Output the [X, Y] coordinate of the center of the cell containing the given text.  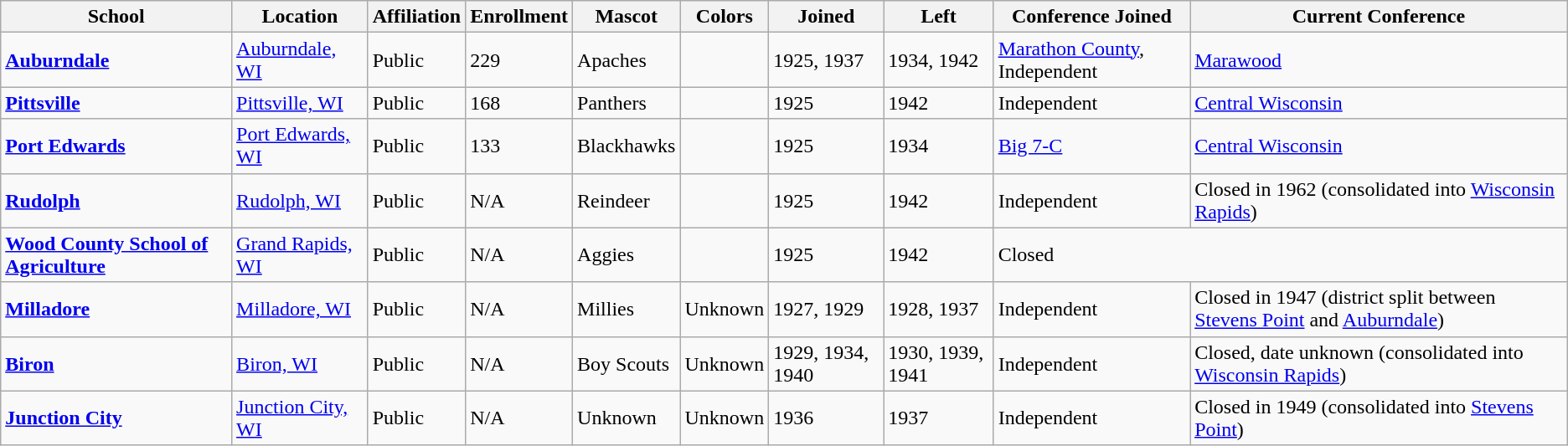
Current Conference [1379, 17]
Port Edwards [116, 146]
Closed [1280, 254]
1929, 1934, 1940 [826, 363]
Wood County School of Agriculture [116, 254]
1934 [938, 146]
229 [519, 60]
Biron [116, 363]
Enrollment [519, 17]
Junction City, WI [300, 418]
1930, 1939, 1941 [938, 363]
1925, 1937 [826, 60]
1928, 1937 [938, 310]
168 [519, 103]
Left [938, 17]
Rudolph, WI [300, 201]
Milladore, WI [300, 310]
Colors [725, 17]
Junction City [116, 418]
Joined [826, 17]
Big 7-C [1091, 146]
Auburndale, WI [300, 60]
Affiliation [416, 17]
Reindeer [627, 201]
Conference Joined [1091, 17]
Mascot [627, 17]
Pittsville [116, 103]
Boy Scouts [627, 363]
Pittsville, WI [300, 103]
Panthers [627, 103]
Milladore [116, 310]
Biron, WI [300, 363]
Closed in 1962 (consolidated into Wisconsin Rapids) [1379, 201]
Rudolph [116, 201]
1934, 1942 [938, 60]
Blackhawks [627, 146]
Closed in 1949 (consolidated into Stevens Point) [1379, 418]
1936 [826, 418]
1927, 1929 [826, 310]
Location [300, 17]
Auburndale [116, 60]
Marawood [1379, 60]
133 [519, 146]
1937 [938, 418]
School [116, 17]
Grand Rapids, WI [300, 254]
Apaches [627, 60]
Closed, date unknown (consolidated into Wisconsin Rapids) [1379, 363]
Marathon County, Independent [1091, 60]
Closed in 1947 (district split between Stevens Point and Auburndale) [1379, 310]
Aggies [627, 254]
Millies [627, 310]
Port Edwards, WI [300, 146]
